Search for the cell housing the specified text and yield its (x, y) center coordinate. 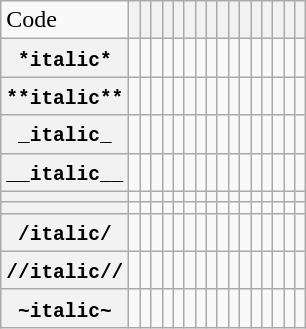
//italic// (65, 270)
**italic** (65, 96)
__italic__ (65, 172)
Code (65, 20)
/italic/ (65, 232)
~italic~ (65, 308)
*italic* (65, 58)
_italic_ (65, 134)
